Return [X, Y] of the center of cell containing provided text 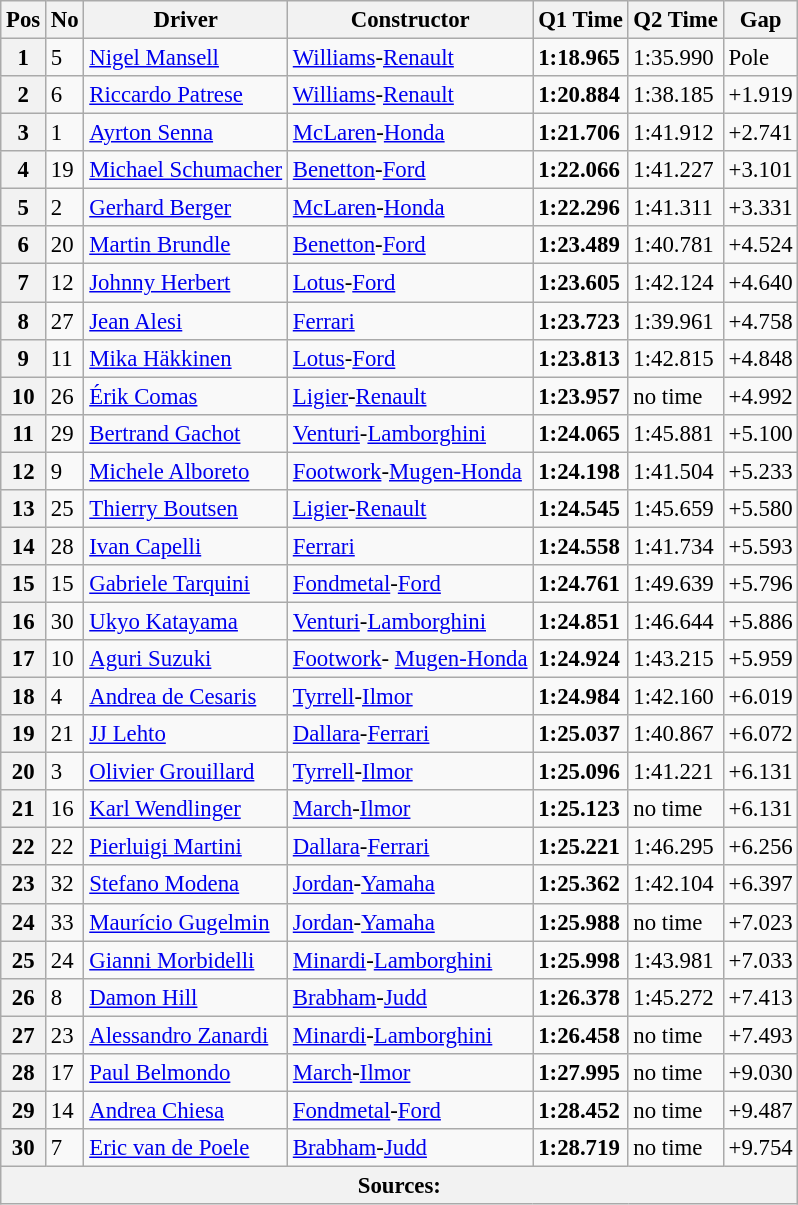
1:24.558 [580, 546]
+5.796 [760, 584]
Gerhard Berger [186, 208]
Nigel Mansell [186, 58]
1:23.723 [580, 321]
+5.100 [760, 433]
Gabriele Tarquini [186, 584]
1:23.957 [580, 396]
1:25.123 [580, 809]
+6.019 [760, 697]
+4.524 [760, 245]
1:27.995 [580, 1073]
+7.493 [760, 1035]
+6.256 [760, 847]
Pole [760, 58]
1:49.639 [676, 584]
1:26.458 [580, 1035]
1:42.124 [676, 283]
1:43.981 [676, 960]
Bertrand Gachot [186, 433]
JJ Lehto [186, 734]
Driver [186, 20]
Pierluigi Martini [186, 847]
Thierry Boutsen [186, 509]
1:25.221 [580, 847]
1:38.185 [676, 95]
1:42.815 [676, 358]
1:23.605 [580, 283]
+4.758 [760, 321]
1:40.781 [676, 245]
1:46.295 [676, 847]
Andrea de Cesaris [186, 697]
+4.848 [760, 358]
1:45.659 [676, 509]
1:40.867 [676, 734]
Alessandro Zanardi [186, 1035]
1:22.296 [580, 208]
Ivan Capelli [186, 546]
1:25.037 [580, 734]
1:41.912 [676, 133]
Riccardo Patrese [186, 95]
Pos [24, 20]
Sources: [400, 1185]
Damon Hill [186, 997]
Constructor [410, 20]
Eric van de Poele [186, 1148]
1:24.198 [580, 471]
1:41.227 [676, 170]
Michael Schumacher [186, 170]
Q1 Time [580, 20]
+9.487 [760, 1110]
Maurício Gugelmin [186, 922]
+5.593 [760, 546]
Martin Brundle [186, 245]
13 [24, 509]
+5.580 [760, 509]
+7.023 [760, 922]
1:45.272 [676, 997]
+5.233 [760, 471]
1:24.851 [580, 621]
+7.413 [760, 997]
+1.919 [760, 95]
Gap [760, 20]
1:45.881 [676, 433]
1:24.545 [580, 509]
1:25.998 [580, 960]
1:21.706 [580, 133]
Jean Alesi [186, 321]
1:41.221 [676, 772]
Gianni Morbidelli [186, 960]
32 [65, 885]
Ayrton Senna [186, 133]
1:41.734 [676, 546]
1:35.990 [676, 58]
+5.886 [760, 621]
Olivier Grouillard [186, 772]
1:25.988 [580, 922]
1:28.452 [580, 1110]
+9.030 [760, 1073]
Michele Alboreto [186, 471]
1:25.096 [580, 772]
Andrea Chiesa [186, 1110]
1:22.066 [580, 170]
+3.101 [760, 170]
1:23.489 [580, 245]
1:42.104 [676, 885]
+4.992 [760, 396]
1:20.884 [580, 95]
1:24.984 [580, 697]
1:41.504 [676, 471]
1:39.961 [676, 321]
+6.397 [760, 885]
1:24.924 [580, 659]
1:23.813 [580, 358]
+4.640 [760, 283]
+9.754 [760, 1148]
Paul Belmondo [186, 1073]
33 [65, 922]
Érik Comas [186, 396]
+5.959 [760, 659]
Aguri Suzuki [186, 659]
+2.741 [760, 133]
+6.072 [760, 734]
1:42.160 [676, 697]
Q2 Time [676, 20]
Stefano Modena [186, 885]
18 [24, 697]
1:24.761 [580, 584]
Mika Häkkinen [186, 358]
1:41.311 [676, 208]
+3.331 [760, 208]
Ukyo Katayama [186, 621]
1:28.719 [580, 1148]
Karl Wendlinger [186, 809]
Footwork-Mugen-Honda [410, 471]
1:43.215 [676, 659]
1:26.378 [580, 997]
No [65, 20]
Johnny Herbert [186, 283]
1:25.362 [580, 885]
1:24.065 [580, 433]
+7.033 [760, 960]
1:46.644 [676, 621]
Footwork- Mugen-Honda [410, 659]
1:18.965 [580, 58]
